Capture the cell that displays the provided text and extract its [x, y] central coordinate. 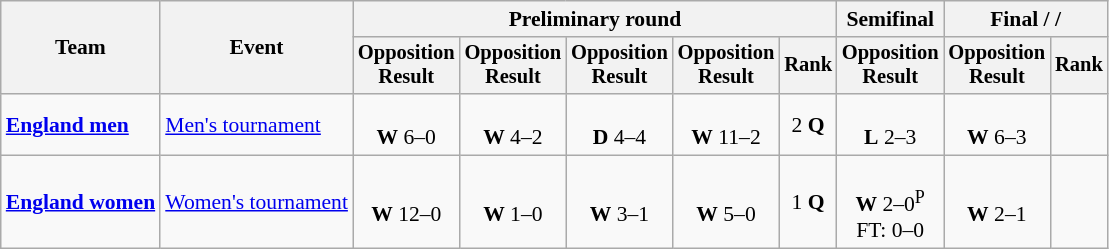
W 6–0 [406, 124]
Event [256, 48]
England men [80, 124]
W 2–1 [998, 202]
Team [80, 48]
W 4–2 [514, 124]
Final / / [1026, 19]
W 1–0 [514, 202]
Men's tournament [256, 124]
L 2–3 [890, 124]
2 Q [808, 124]
Semifinal [890, 19]
1 Q [808, 202]
W 5–0 [726, 202]
W 3–1 [620, 202]
W 12–0 [406, 202]
D 4–4 [620, 124]
W 6–3 [998, 124]
Preliminary round [595, 19]
W 2–0PFT: 0–0 [890, 202]
W 11–2 [726, 124]
England women [80, 202]
Women's tournament [256, 202]
